Provide the [X, Y] coordinate of the cell's center where the given text is located.  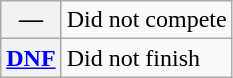
DNF [31, 58]
— [31, 20]
Did not compete [146, 20]
Did not finish [146, 58]
